Capture the cell that displays the provided text and extract its [X, Y] central coordinate. 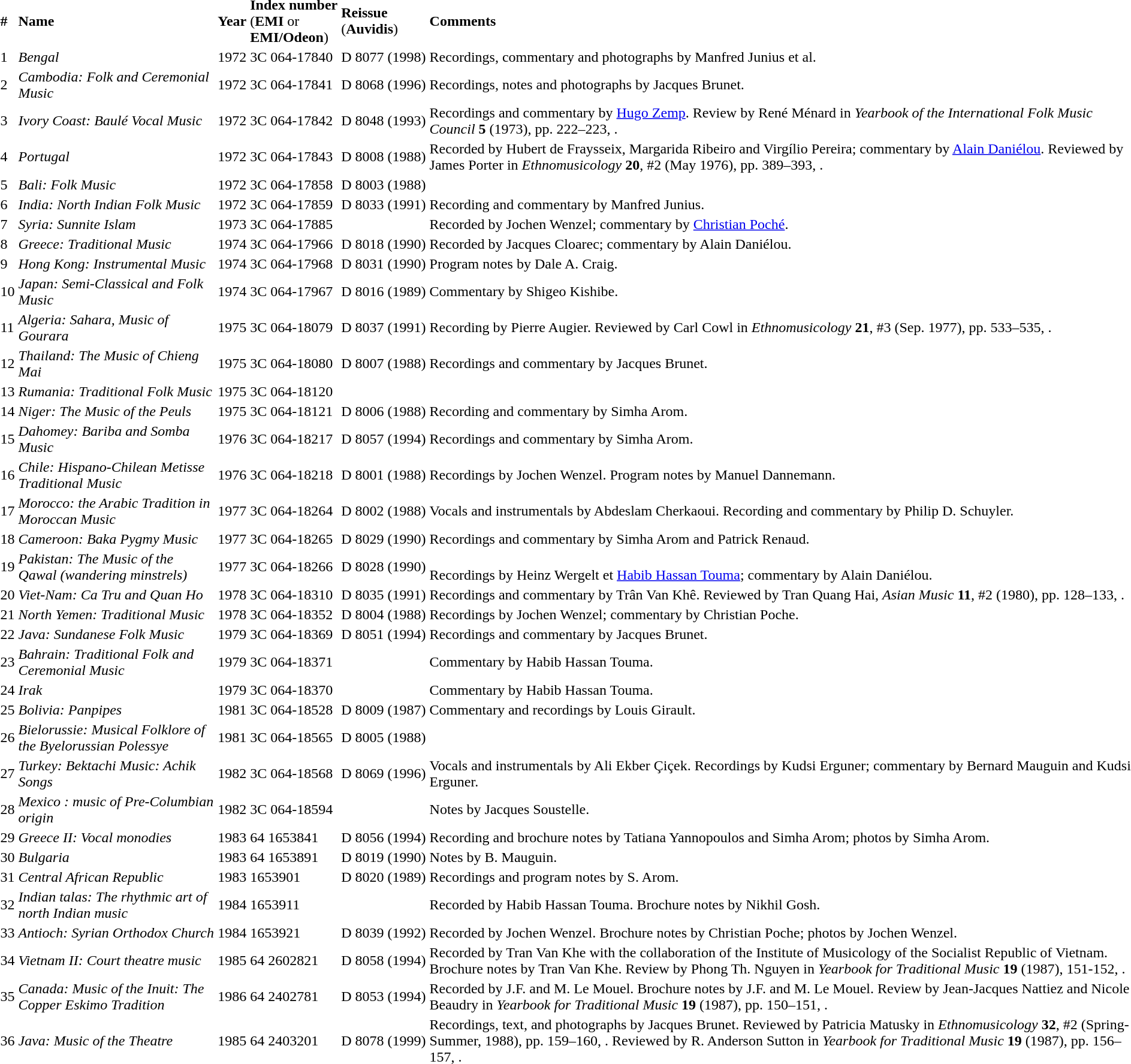
Dahomey: Bariba and Somba Music [116, 439]
Bulgaria [116, 857]
64 2602821 [294, 960]
3C 064-18369 [294, 634]
D 8069 (1996) [384, 773]
D 8005 (1988) [384, 737]
D 8053 (1994) [384, 996]
3C 064-17843 [294, 157]
Bolivia: Panpipes [116, 710]
D 8057 (1994) [384, 439]
Japan: Semi-Classical and Folk Music [116, 291]
Niger: The Music of the Peuls [116, 411]
3C 064-17859 [294, 204]
D 8019 (1990) [384, 857]
D 8058 (1994) [384, 960]
D 8001 (1988) [384, 475]
D 8033 (1991) [384, 204]
D 8068 (1996) [384, 85]
3C 064-18217 [294, 439]
Turkey: Bektachi Music: Achik Songs [116, 773]
D 8003 (1988) [384, 185]
3C 064-17967 [294, 291]
3C 064-18528 [294, 710]
Mexico : music of Pre-Columbian origin [116, 809]
3C 064-18371 [294, 662]
D 8035 (1991) [384, 595]
3C 064-17842 [294, 121]
D 8028 (1990) [384, 567]
Portugal [116, 157]
3C 064-18568 [294, 773]
3C 064-18266 [294, 567]
64 1653891 [294, 857]
3C 064-18265 [294, 539]
D 8051 (1994) [384, 634]
D 8018 (1990) [384, 244]
D 8037 (1991) [384, 327]
Morocco: the Arabic Tradition in Moroccan Music [116, 511]
3C 064-17966 [294, 244]
3C 064-18218 [294, 475]
3C 064-17841 [294, 85]
Rumania: Traditional Folk Music [116, 391]
Hong Kong: Instrumental Music [116, 264]
Ivory Coast: Baulé Vocal Music [116, 121]
D 8007 (1988) [384, 363]
D 8048 (1993) [384, 121]
Greece II: Vocal monodies [116, 837]
Cambodia: Folk and Ceremonial Music [116, 85]
Antioch: Syrian Orthodox Church [116, 933]
Indian talas: The rhythmic art of north Indian music [116, 905]
Algeria: Sahara, Music of Gourara [116, 327]
3C 064-18565 [294, 737]
Pakistan: The Music of the Qawal (wandering minstrels) [116, 567]
Irak [116, 690]
3C 064-18594 [294, 809]
Bahrain: Traditional Folk and Ceremonial Music [116, 662]
3C 064-17840 [294, 57]
D 8039 (1992) [384, 933]
1986 [233, 996]
Bengal [116, 57]
D 8006 (1988) [384, 411]
D 8077 (1998) [384, 57]
3C 064-18121 [294, 411]
Bielorussie: Musical Folklore of the Byelorussian Polessye [116, 737]
3C 064-18370 [294, 690]
Canada: Music of the Inuit: The Copper Eskimo Tradition [116, 996]
D 8016 (1989) [384, 291]
Chile: Hispano-Chilean Metisse Traditional Music [116, 475]
Cameroon: Baka Pygmy Music [116, 539]
1985 [233, 960]
3C 064-18079 [294, 327]
North Yemen: Traditional Music [116, 614]
D 8009 (1987) [384, 710]
3C 064-18352 [294, 614]
1653911 [294, 905]
India: North Indian Folk Music [116, 204]
Vietnam II: Court theatre music [116, 960]
3C 064-17885 [294, 224]
Viet-Nam: Ca Tru and Quan Ho [116, 595]
Java: Sundanese Folk Music [116, 634]
D 8008 (1988) [384, 157]
D 8029 (1990) [384, 539]
D 8031 (1990) [384, 264]
1653901 [294, 877]
Thailand: The Music of Chieng Mai [116, 363]
Greece: Traditional Music [116, 244]
1973 [233, 224]
D 8056 (1994) [384, 837]
3C 064-18264 [294, 511]
1653921 [294, 933]
D 8004 (1988) [384, 614]
D 8020 (1989) [384, 877]
Central African Republic [116, 877]
3C 064-18120 [294, 391]
3C 064-18080 [294, 363]
3C 064-18310 [294, 595]
D 8002 (1988) [384, 511]
Syria: Sunnite Islam [116, 224]
64 2402781 [294, 996]
64 1653841 [294, 837]
Bali: Folk Music [116, 185]
3C 064-17968 [294, 264]
3C 064-17858 [294, 185]
